Identify which cell holds the provided text, then report its (X, Y) central coordinate. 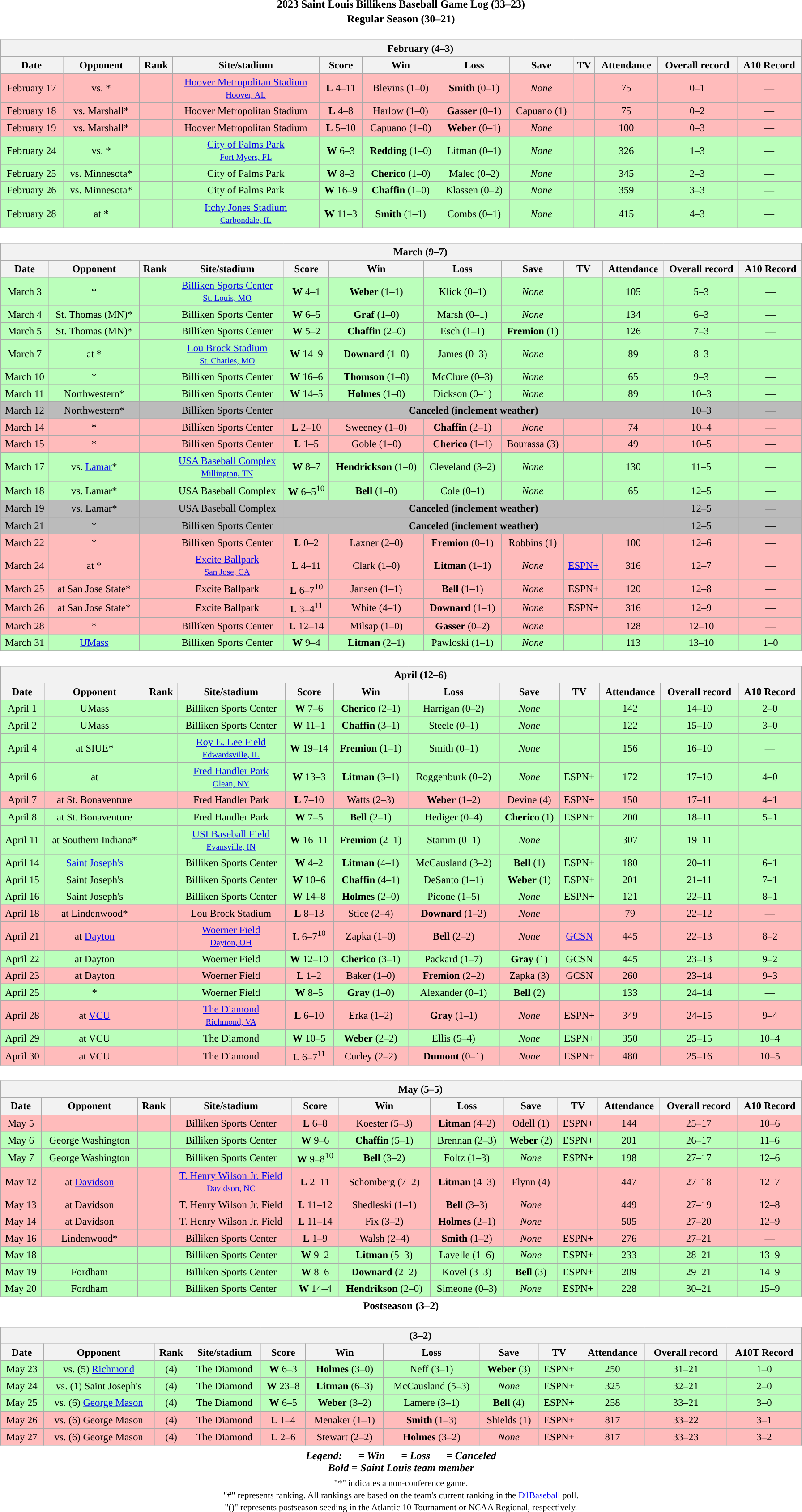
April 16 (22, 896)
March 10 (25, 377)
March (9–7) (401, 252)
February 17 (31, 88)
345 (626, 174)
May 5 (21, 1123)
172 (630, 777)
vs. (1) Saint Joseph's (99, 1386)
February 24 (31, 150)
T. Henry Wilson Jr. FieldDavidson, NC (231, 1182)
February 26 (31, 190)
Shedleski (1–1) (384, 1204)
Smith (1–3) (431, 1420)
18–11 (699, 817)
May (5–5) (401, 1089)
April 4 (22, 748)
April 21 (22, 936)
17–11 (699, 800)
122 (630, 726)
March 26 (25, 608)
W 16–6 (307, 377)
White (4–1) (376, 608)
Picone (1–5) (454, 896)
Klick (0–1) (462, 291)
33–21 (686, 1403)
March 12 (25, 410)
Cherico (3–1) (371, 959)
February 28 (31, 213)
Baker (1–0) (371, 976)
L 1–2 (309, 976)
The DiamondRichmond, VA (231, 1015)
May 24 (22, 1386)
Weber (1–2) (454, 800)
A10T Record (764, 1353)
126 (633, 331)
11–5 (701, 467)
L 7–10 (309, 800)
11–6 (770, 1140)
W 8–5 (309, 992)
24–14 (699, 992)
27–21 (699, 1238)
49 (633, 444)
Alexander (0–1) (454, 992)
W 13–3 (309, 777)
Cherico (1) (529, 817)
Hendrikson (2–0) (384, 1289)
Weber (1) (529, 880)
Redding (1–0) (401, 150)
6–3 (701, 314)
March 21 (25, 525)
Holmes (1–0) (376, 393)
May 26 (22, 1420)
3–1 (764, 1420)
Smith (1–1) (401, 213)
W 14–9 (307, 354)
May 25 (22, 1403)
Bell (4) (509, 1403)
Gray (1–0) (371, 992)
Dumont (0–1) (454, 1056)
April 28 (22, 1015)
Litman (0–1) (474, 150)
Weber (3–2) (345, 1403)
17–10 (699, 777)
Bell (2) (529, 992)
23–13 (699, 959)
April 25 (22, 992)
February 18 (31, 111)
W 16–11 (309, 840)
L 3–411 (307, 608)
Fred Handler ParkOlean, NY (231, 777)
Robbins (1) (533, 542)
L 6–711 (309, 1056)
W 23–8 (283, 1386)
Fremion (2–1) (371, 840)
Downard (1–1) (462, 608)
March 4 (25, 314)
Odell (1) (531, 1123)
30–21 (699, 1289)
May 13 (21, 1204)
150 (630, 800)
276 (629, 1238)
23–14 (699, 976)
March 28 (25, 626)
8–1 (770, 896)
Bell (3) (531, 1272)
April 11 (22, 840)
Roggenburk (0–2) (454, 777)
Goble (1–0) (376, 444)
Hediger (0–4) (454, 817)
9–2 (770, 959)
Cleveland (3–2) (462, 467)
April 6 (22, 777)
L 8–13 (309, 913)
27–20 (699, 1222)
March 25 (25, 589)
May 16 (21, 1238)
Malec (0–2) (474, 174)
Litman (2–1) (376, 643)
May 20 (21, 1289)
13–9 (770, 1255)
March 18 (25, 491)
at (95, 777)
W 11–1 (309, 726)
April 8 (22, 817)
L 12–14 (307, 626)
350 (630, 1038)
at SIUE* (95, 748)
L 2–10 (307, 427)
Graf (1–0) (376, 314)
Downard (1–2) (454, 913)
3–3 (697, 190)
May 6 (21, 1140)
Walsh (2–4) (384, 1238)
Holmes (2–1) (467, 1222)
Curley (2–2) (371, 1056)
Fremion (1) (533, 331)
May 18 (21, 1255)
March 22 (25, 542)
Litman (5–3) (384, 1255)
Clark (1–0) (376, 565)
Capuano (1–0) (401, 128)
142 (630, 709)
Downard (2–2) (384, 1272)
130 (633, 467)
April 30 (22, 1056)
Harrigan (0–2) (454, 709)
Fremion (0–1) (462, 542)
Stice (2–4) (371, 913)
480 (630, 1056)
Litman (4–2) (467, 1123)
March 11 (25, 393)
Ellis (5–4) (454, 1038)
W 6–510 (307, 491)
W 8–3 (341, 174)
Litman (6–3) (345, 1386)
10–6 (770, 1123)
W 9–4 (307, 643)
Hendrickson (1–0) (376, 467)
vs. (5) Richmond (99, 1369)
L 1–9 (315, 1238)
Bell (1–0) (376, 491)
26–17 (699, 1140)
134 (633, 314)
March 19 (25, 508)
505 (629, 1222)
120 (633, 589)
349 (630, 1015)
Chaffin (2–1) (462, 427)
15–9 (770, 1289)
0–2 (697, 111)
79 (630, 913)
Neff (3–1) (431, 1369)
May 7 (21, 1157)
Holmes (2–0) (371, 896)
447 (629, 1182)
29–21 (699, 1272)
Chaffin (2–0) (376, 331)
W 8–6 (315, 1272)
at Lindenwood* (95, 913)
180 (630, 863)
W 19–14 (309, 748)
March 14 (25, 427)
Lou Brock Stadium (231, 913)
Bourassa (3) (533, 444)
Litman (1–1) (462, 565)
W 4–1 (307, 291)
April 14 (22, 863)
Fix (3–2) (384, 1222)
Bell (2–2) (454, 936)
415 (626, 213)
449 (629, 1204)
City of Palms ParkFort Myers, FL (246, 150)
Bell (3–3) (467, 1204)
24–15 (699, 1015)
Watts (2–3) (371, 800)
Lavelle (1–6) (467, 1255)
Erka (1–2) (371, 1015)
W 7–6 (309, 709)
Litman (4–1) (371, 863)
Dickson (0–1) (462, 393)
Litman (4–3) (467, 1182)
W 11–3 (341, 213)
Cole (0–1) (462, 491)
0–1 (697, 88)
33–22 (686, 1420)
21–11 (699, 880)
15–10 (699, 726)
May 19 (21, 1272)
Weber (2) (531, 1140)
W 8–7 (307, 467)
128 (633, 626)
28–21 (699, 1255)
Shields (1) (509, 1420)
Holmes (3–2) (431, 1437)
Roy E. Lee FieldEdwardsville, IL (231, 748)
May 23 (22, 1369)
7–1 (770, 880)
20–11 (699, 863)
Smith (1–2) (467, 1238)
Kovel (3–3) (467, 1272)
L 2–11 (315, 1182)
27–19 (699, 1204)
25–15 (699, 1038)
Weber (3) (509, 1369)
250 (612, 1369)
Gasser (0–1) (474, 111)
Fremion (1–1) (371, 748)
Brennan (2–3) (467, 1140)
(3–2) (401, 1336)
W 4–2 (309, 863)
Thomson (1–0) (376, 377)
326 (626, 150)
Packard (1–7) (454, 959)
DeSanto (1–1) (454, 880)
W 14–5 (307, 393)
Cherico (2–1) (371, 709)
31–21 (686, 1369)
Hoover Metropolitan StadiumHoover, AL (246, 88)
25–16 (699, 1056)
L 2–6 (283, 1437)
April 7 (22, 800)
March 15 (25, 444)
Zapka (1–0) (371, 936)
L 6–8 (315, 1123)
February 19 (31, 128)
Chaffin (4–1) (371, 880)
4–3 (697, 213)
Combs (0–1) (474, 213)
Lou Brock StadiumSt. Charles, MO (227, 354)
156 (630, 748)
260 (630, 976)
Lindenwood* (90, 1238)
Harlow (1–0) (401, 111)
307 (630, 840)
W 16–9 (341, 190)
March 5 (25, 331)
W 14–8 (309, 896)
April 29 (22, 1038)
Laxner (2–0) (376, 542)
W 9–6 (315, 1140)
27–18 (699, 1182)
L 1–4 (283, 1420)
Devine (4) (529, 800)
Weber (0–1) (474, 128)
Litman (3–1) (371, 777)
Woerner FieldDayton, OH (231, 936)
228 (629, 1289)
Gray (1–1) (454, 1015)
27–17 (699, 1157)
Cherico (1–1) (462, 444)
Capuano (1) (541, 111)
32–21 (686, 1386)
1–3 (697, 150)
7–3 (701, 331)
Downard (1–0) (376, 354)
2–3 (697, 174)
Foltz (1–3) (467, 1157)
Esch (1–1) (462, 331)
May 12 (21, 1182)
Pawloski (1–1) (462, 643)
May 14 (21, 1222)
Milsap (1–0) (376, 626)
33–23 (686, 1437)
258 (612, 1403)
at Southern Indiana* (95, 840)
Steele (0–1) (454, 726)
14–9 (770, 1272)
Weber (2–2) (371, 1038)
April 18 (22, 913)
Cherico (1–0) (401, 174)
0–3 (697, 128)
Stamm (0–1) (454, 840)
Bell (2–1) (371, 817)
W 10–5 (309, 1038)
USI Baseball FieldEvansville, IN (231, 840)
Chaffin (5–1) (384, 1140)
Zapka (3) (529, 976)
L 5–10 (341, 128)
359 (626, 190)
March 7 (25, 354)
8–3 (701, 354)
L 11–12 (315, 1204)
Itchy Jones StadiumCarbondale, IL (246, 213)
Klassen (0–2) (474, 190)
8–2 (770, 936)
Weber (1–1) (376, 291)
Billiken Sports CenterSt. Louis, MO (227, 291)
209 (629, 1272)
Chaffin (1–0) (401, 190)
121 (630, 896)
Stewart (2–2) (345, 1437)
13–10 (701, 643)
16–10 (699, 748)
Flynn (4) (531, 1182)
Jansen (1–1) (376, 589)
Excite BallparkSan Jose, CA (227, 565)
March 31 (25, 643)
Bell (3–2) (384, 1157)
May 27 (22, 1437)
5–3 (701, 291)
9–4 (770, 1015)
W 9–2 (315, 1255)
L 0–2 (307, 542)
Simeone (0–3) (467, 1289)
22–13 (699, 936)
February (4–3) (401, 48)
Gray (1) (529, 959)
April 23 (22, 976)
19–11 (699, 840)
Menaker (1–1) (345, 1420)
Marsh (0–1) (462, 314)
February 25 (31, 174)
Chaffin (3–1) (371, 726)
Sweeney (1–0) (376, 427)
5–1 (770, 817)
233 (629, 1255)
Lamere (3–1) (431, 1403)
133 (630, 992)
325 (612, 1386)
March 3 (25, 291)
L 4–8 (341, 111)
74 (633, 427)
W 7–5 (309, 817)
105 (633, 291)
198 (629, 1157)
Blevins (1–0) (401, 88)
Gasser (0–2) (462, 626)
April 15 (22, 880)
James (0–3) (462, 354)
April (12–6) (401, 675)
L 6–10 (309, 1015)
14–10 (699, 709)
Holmes (3–0) (345, 1369)
22–12 (699, 913)
March 24 (25, 565)
6–1 (770, 863)
April 1 (22, 709)
L 11–14 (315, 1222)
4–1 (770, 800)
April 22 (22, 959)
144 (629, 1123)
Schomberg (7–2) (384, 1182)
USA Baseball ComplexMillington, TN (227, 467)
12–10 (701, 626)
W 10–6 (309, 880)
200 (630, 817)
W 12–10 (309, 959)
Bell (1–1) (462, 589)
Bell (1) (529, 863)
113 (633, 643)
3–2 (764, 1437)
McClure (0–3) (462, 377)
Fremion (2–2) (454, 976)
22–11 (699, 896)
W 9–810 (315, 1157)
25–17 (699, 1123)
March 17 (25, 467)
W 14–4 (315, 1289)
April 2 (22, 726)
Koester (5–3) (384, 1123)
McCausland (3–2) (454, 863)
W 5–2 (307, 331)
McCausland (5–3) (431, 1386)
L 1–5 (307, 444)
4–0 (770, 777)
